Pinpoint the cell where the given text exists, returning its [x, y] midpoint coordinate. 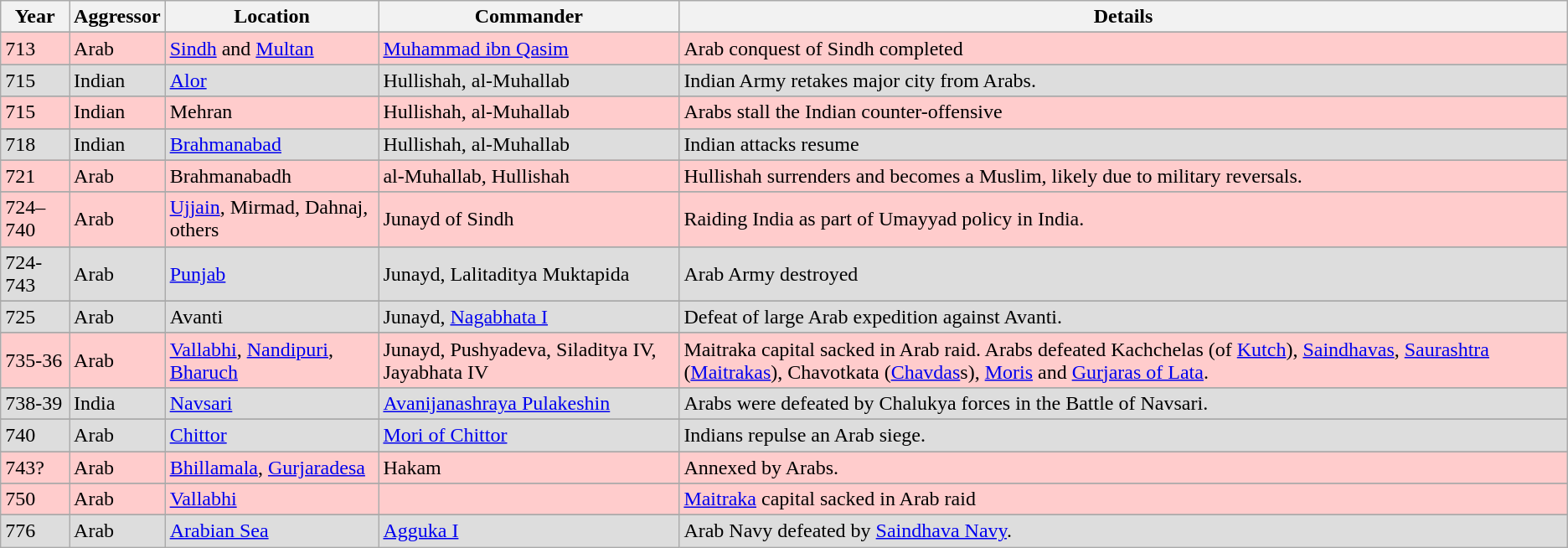
Ujjain, Mirmad, Dahnaj, others [271, 220]
Chittor [271, 435]
Arabs stall the Indian counter-offensive [1123, 112]
Agguka I [529, 531]
Alor [271, 80]
al-Muhallab, Hullishah [529, 176]
735-36 [35, 360]
Year [35, 17]
Arab Army destroyed [1123, 273]
Navsari [271, 403]
Vallabhi [271, 499]
Hullishah surrenders and becomes a Muslim, likely due to military reversals. [1123, 176]
724–740 [35, 220]
Mori of Chittor [529, 435]
Avanti [271, 317]
740 [35, 435]
Location [271, 17]
Mehran [271, 112]
Hakam [529, 467]
Indian attacks resume [1123, 144]
Muhammad ibn Qasim [529, 49]
Junayd, Nagabhata I [529, 317]
Arabs were defeated by Chalukya forces in the Battle of Navsari. [1123, 403]
Aggressor [117, 17]
750 [35, 499]
Brahmanabad [271, 144]
721 [35, 176]
Junayd, Pushyadeva, Siladitya IV, Jayabhata IV [529, 360]
724-743 [35, 273]
Arabian Sea [271, 531]
Arab Navy defeated by Saindhava Navy. [1123, 531]
738-39 [35, 403]
776 [35, 531]
Arab conquest of Sindh completed [1123, 49]
Avanijanashraya Pulakeshin [529, 403]
Punjab [271, 273]
Details [1123, 17]
Vallabhi, Nandipuri, Bharuch [271, 360]
Annexed by Arabs. [1123, 467]
Defeat of large Arab expedition against Avanti. [1123, 317]
Bhillamala, Gurjaradesa [271, 467]
India [117, 403]
Brahmanabadh [271, 176]
Junayd, Lalitaditya Muktapida [529, 273]
Commander [529, 17]
725 [35, 317]
Maitraka capital sacked in Arab raid [1123, 499]
Raiding India as part of Umayyad policy in India. [1123, 220]
Indians repulse an Arab siege. [1123, 435]
Indian Army retakes major city from Arabs. [1123, 80]
713 [35, 49]
Sindh and Multan [271, 49]
Junayd of Sindh [529, 220]
743? [35, 467]
718 [35, 144]
